Capture the cell that displays the provided text and extract its [X, Y] central coordinate. 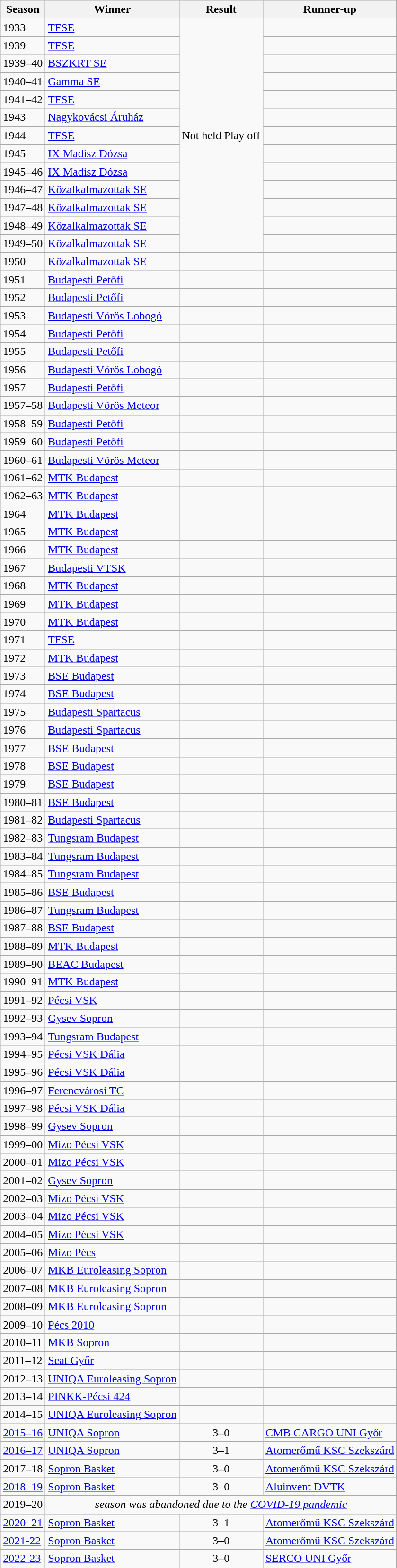
CMB CARGO UNI Győr [329, 1433]
1986–87 [23, 910]
2004–05 [23, 1234]
1946–47 [23, 189]
1941–42 [23, 99]
1954 [23, 334]
Result [221, 9]
1952 [23, 298]
1988–89 [23, 946]
Pécsi VSK [113, 1000]
1933 [23, 27]
2022-23 [23, 1559]
2003–04 [23, 1216]
1991–92 [23, 1000]
1961–62 [23, 478]
BSZKRT SE [113, 63]
1947–48 [23, 207]
1945 [23, 153]
1975 [23, 712]
BEAC Budapest [113, 964]
Aluinvent DVTK [329, 1487]
1981–82 [23, 820]
1983–84 [23, 856]
1958–59 [23, 424]
2020–21 [23, 1523]
2017–18 [23, 1469]
1945–46 [23, 171]
1971 [23, 640]
1948–49 [23, 226]
1953 [23, 316]
1940–41 [23, 81]
1980–81 [23, 802]
Gamma SE [113, 81]
2016–17 [23, 1451]
1994–95 [23, 1054]
2021-22 [23, 1541]
1965 [23, 532]
1943 [23, 117]
2018–19 [23, 1487]
1967 [23, 568]
2010–11 [23, 1342]
1997–98 [23, 1108]
2006–07 [23, 1270]
1969 [23, 604]
Ferencvárosi TC [113, 1090]
1995–96 [23, 1072]
1949–50 [23, 244]
1950 [23, 262]
1944 [23, 135]
2002–03 [23, 1198]
1964 [23, 514]
1956 [23, 370]
2000–01 [23, 1162]
1955 [23, 352]
1939–40 [23, 63]
1979 [23, 784]
season was abandoned due to the COVID-19 pandemic [221, 1505]
1999–00 [23, 1144]
1966 [23, 550]
Mizo Pécs [113, 1252]
1987–88 [23, 928]
1989–90 [23, 964]
Seat Győr [113, 1360]
2014–15 [23, 1415]
1974 [23, 694]
2011–12 [23, 1360]
2019–20 [23, 1505]
1993–94 [23, 1036]
1996–97 [23, 1090]
Nagykovácsi Áruház [113, 117]
1962–63 [23, 496]
PINKK-Pécsi 424 [113, 1397]
SERCO UNI Győr [329, 1559]
1972 [23, 658]
MKB Sopron [113, 1342]
1977 [23, 748]
1960–61 [23, 460]
2007–08 [23, 1288]
2001–02 [23, 1180]
1990–91 [23, 982]
Winner [113, 9]
Season [23, 9]
1984–85 [23, 874]
1957–58 [23, 406]
2005–06 [23, 1252]
2015–16 [23, 1433]
1951 [23, 280]
2008–09 [23, 1306]
1957 [23, 388]
2013–14 [23, 1397]
1959–60 [23, 442]
Pécs 2010 [113, 1324]
2012–13 [23, 1379]
1978 [23, 766]
1939 [23, 45]
1998–99 [23, 1126]
2009–10 [23, 1324]
1968 [23, 586]
1992–93 [23, 1018]
1973 [23, 676]
Not held Play off [221, 135]
1970 [23, 622]
1985–86 [23, 892]
Budapesti VTSK [113, 568]
1976 [23, 730]
Runner-up [329, 9]
1982–83 [23, 838]
